Determine the (x, y) coordinate at the center of the cell enclosing the given text.  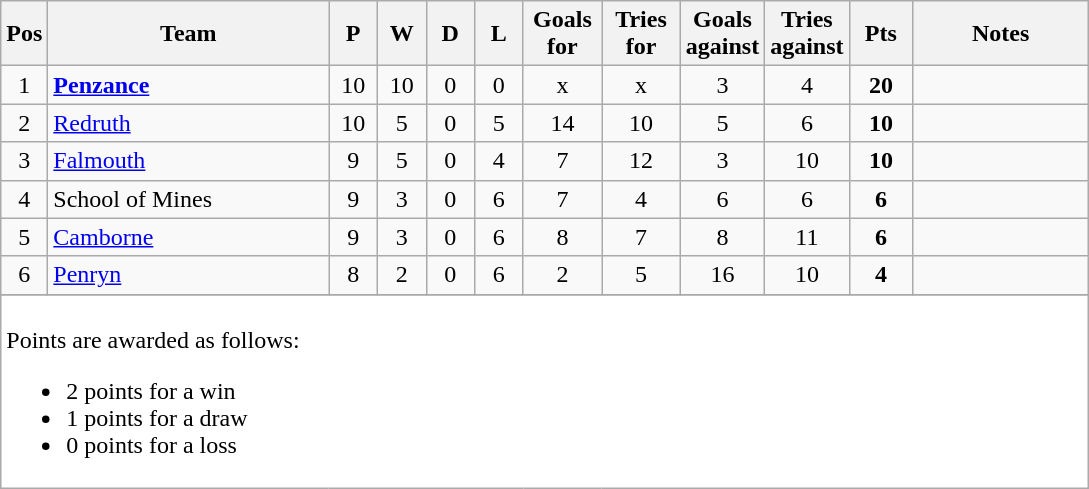
Tries for (642, 34)
W (402, 34)
School of Mines (188, 199)
Camborne (188, 237)
Goals against (722, 34)
Notes (1001, 34)
Tries against (807, 34)
Redruth (188, 123)
Team (188, 34)
Goals for (562, 34)
D (450, 34)
Penzance (188, 85)
Falmouth (188, 161)
Points are awarded as follows:2 points for a win1 points for a draw0 points for a loss (545, 391)
14 (562, 123)
11 (807, 237)
16 (722, 275)
Penryn (188, 275)
P (354, 34)
L (500, 34)
12 (642, 161)
Pts (881, 34)
Pos (24, 34)
1 (24, 85)
20 (881, 85)
